Return the (X, Y) coordinate for the center point of the cell that contains the specified text.  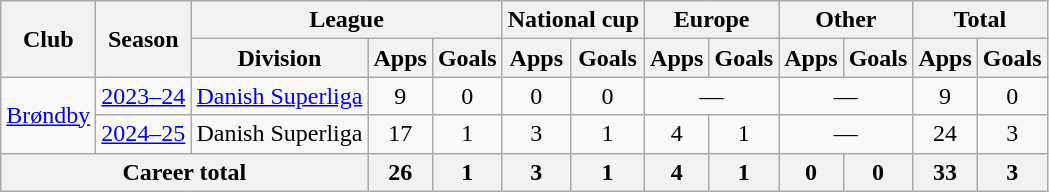
League (346, 20)
17 (400, 134)
Career total (184, 172)
Club (48, 39)
2024–25 (144, 134)
Other (846, 20)
26 (400, 172)
Total (980, 20)
National cup (573, 20)
Europe (712, 20)
Brøndby (48, 115)
Season (144, 39)
24 (945, 134)
2023–24 (144, 96)
Division (280, 58)
33 (945, 172)
